Pinpoint the cell where the given text exists, returning its (X, Y) midpoint coordinate. 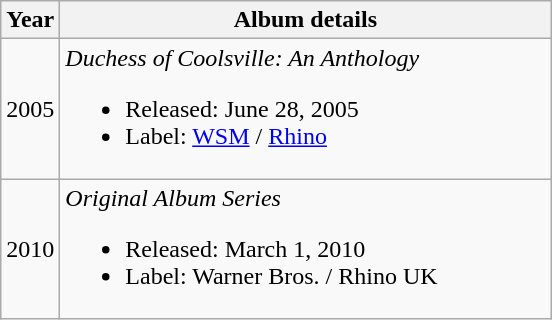
Year (30, 20)
2010 (30, 249)
Duchess of Coolsville: An AnthologyReleased: June 28, 2005Label: WSM / Rhino (306, 109)
2005 (30, 109)
Album details (306, 20)
Original Album SeriesReleased: March 1, 2010Label: Warner Bros. / Rhino UK (306, 249)
